Find where the given text appears and provide that cell's center as [X, Y] coordinate. 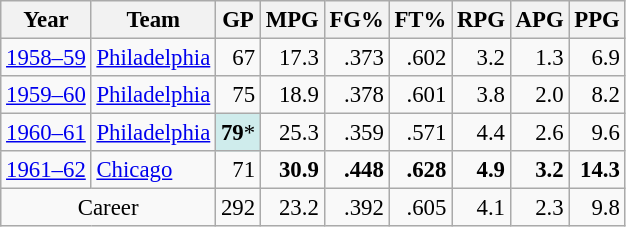
1959–60 [46, 95]
1958–59 [46, 58]
GP [238, 20]
1961–62 [46, 170]
PPG [597, 20]
17.3 [292, 58]
18.9 [292, 95]
1.3 [540, 58]
23.2 [292, 208]
3.8 [482, 95]
.378 [356, 95]
FT% [420, 20]
Year [46, 20]
.605 [420, 208]
APG [540, 20]
.373 [356, 58]
1960–61 [46, 133]
4.9 [482, 170]
.601 [420, 95]
67 [238, 58]
FG% [356, 20]
9.8 [597, 208]
2.0 [540, 95]
292 [238, 208]
6.9 [597, 58]
25.3 [292, 133]
71 [238, 170]
2.3 [540, 208]
.359 [356, 133]
RPG [482, 20]
4.4 [482, 133]
.602 [420, 58]
79* [238, 133]
30.9 [292, 170]
8.2 [597, 95]
Team [153, 20]
.392 [356, 208]
.571 [420, 133]
.448 [356, 170]
Career [108, 208]
14.3 [597, 170]
4.1 [482, 208]
.628 [420, 170]
9.6 [597, 133]
MPG [292, 20]
75 [238, 95]
2.6 [540, 133]
Chicago [153, 170]
